From the cell containing the given text, extract its center point as [x, y] coordinate. 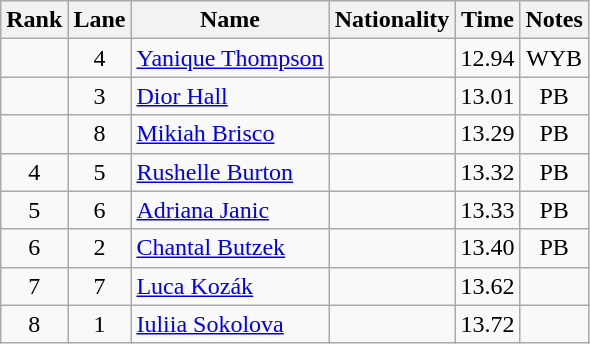
Adriana Janic [230, 210]
13.72 [488, 324]
3 [100, 96]
Rushelle Burton [230, 172]
13.33 [488, 210]
Chantal Butzek [230, 248]
Iuliia Sokolova [230, 324]
WYB [554, 58]
13.32 [488, 172]
Nationality [392, 20]
13.62 [488, 286]
Notes [554, 20]
Yanique Thompson [230, 58]
12.94 [488, 58]
Name [230, 20]
1 [100, 324]
Luca Kozák [230, 286]
13.40 [488, 248]
Lane [100, 20]
Rank [34, 20]
2 [100, 248]
Time [488, 20]
13.01 [488, 96]
Mikiah Brisco [230, 134]
13.29 [488, 134]
Dior Hall [230, 96]
